Identify which cell holds the provided text, then report its [X, Y] central coordinate. 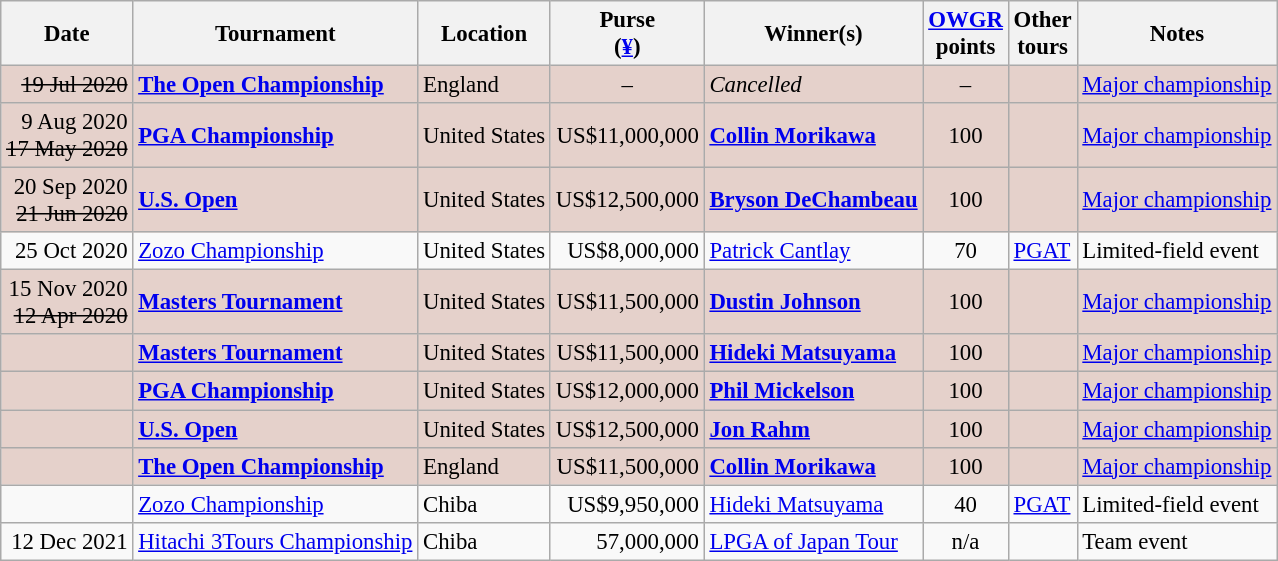
LPGA of Japan Tour [814, 541]
Winner(s) [814, 34]
US$8,000,000 [627, 251]
15 Nov 202012 Apr 2020 [67, 302]
US$9,950,000 [627, 504]
Phil Mickelson [814, 391]
Bryson DeChambeau [814, 200]
12 Dec 2021 [67, 541]
Purse(¥) [627, 34]
70 [966, 251]
Team event [1177, 541]
n/a [966, 541]
Cancelled [814, 85]
OWGRpoints [966, 34]
57,000,000 [627, 541]
20 Sep 202021 Jun 2020 [67, 200]
Notes [1177, 34]
Hitachi 3Tours Championship [276, 541]
19 Jul 2020 [67, 85]
Date [67, 34]
Tournament [276, 34]
Jon Rahm [814, 429]
Othertours [1042, 34]
Dustin Johnson [814, 302]
US$11,000,000 [627, 136]
US$12,000,000 [627, 391]
Patrick Cantlay [814, 251]
40 [966, 504]
Location [484, 34]
25 Oct 2020 [67, 251]
9 Aug 202017 May 2020 [67, 136]
